Locate the cell with the specified text and output its [x, y] center coordinate. 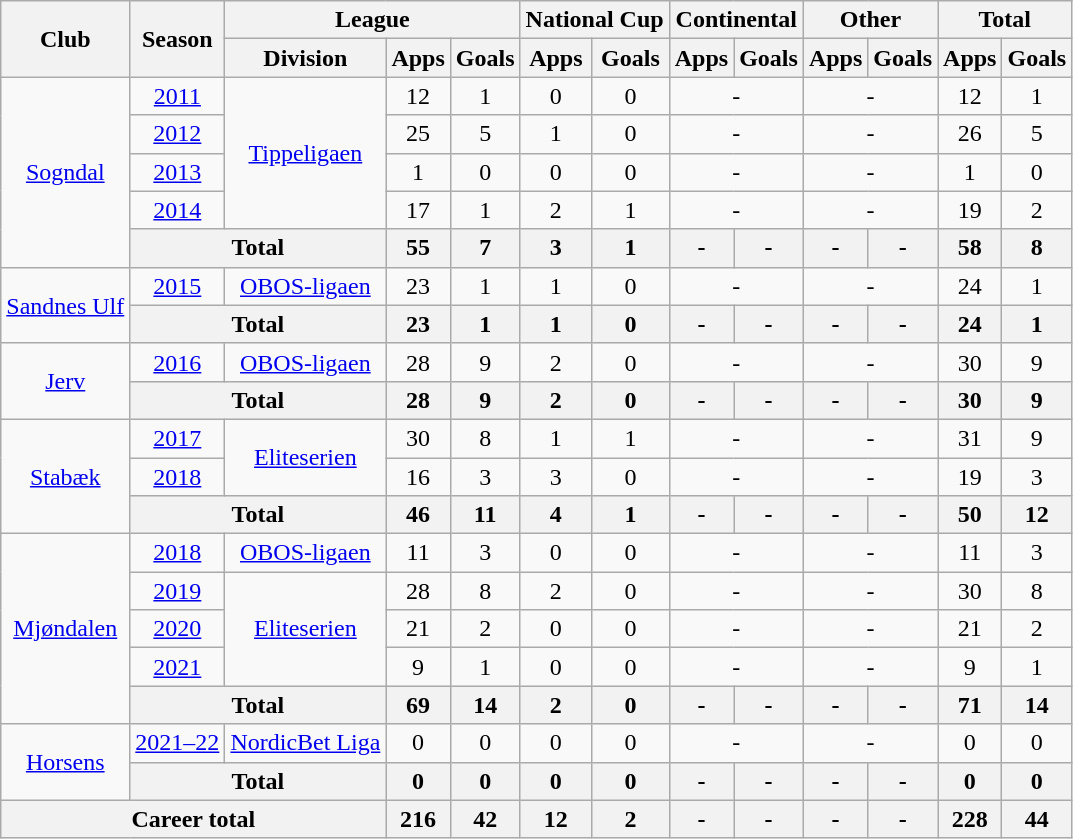
2011 [178, 96]
2016 [178, 362]
2020 [178, 629]
25 [418, 134]
Other [870, 20]
Stabæk [66, 476]
44 [1037, 819]
Season [178, 39]
2021–22 [178, 743]
2015 [178, 286]
17 [418, 210]
50 [970, 515]
NordicBet Liga [306, 743]
228 [970, 819]
4 [556, 515]
71 [970, 705]
26 [970, 134]
2017 [178, 438]
Club [66, 39]
Jerv [66, 381]
58 [970, 248]
2019 [178, 591]
216 [418, 819]
7 [485, 248]
Division [306, 58]
League [372, 20]
2014 [178, 210]
Career total [194, 819]
Sandnes Ulf [66, 305]
16 [418, 477]
Tippeligaen [306, 153]
2013 [178, 172]
42 [485, 819]
National Cup [594, 20]
55 [418, 248]
2012 [178, 134]
Continental [736, 20]
31 [970, 438]
69 [418, 705]
Horsens [66, 762]
2021 [178, 667]
46 [418, 515]
Mjøndalen [66, 629]
Sogndal [66, 172]
